Search for the cell housing the specified text and yield its (X, Y) center coordinate. 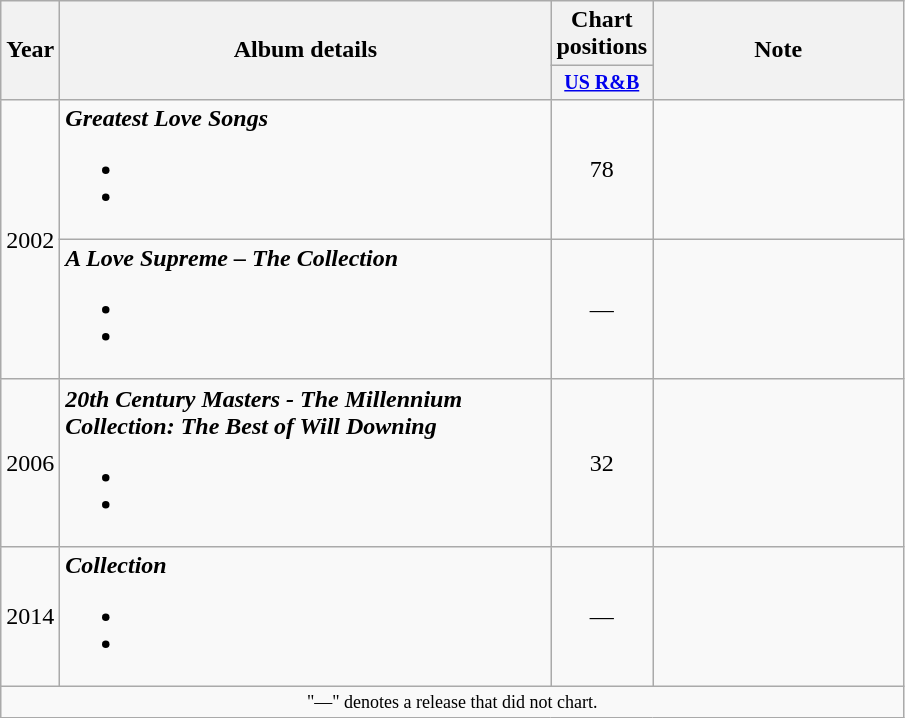
US R&B (602, 82)
Chart positions (602, 34)
2002 (30, 239)
Album details (306, 50)
20th Century Masters - The Millennium Collection: The Best of Will Downing (306, 462)
Note (778, 50)
"—" denotes a release that did not chart. (452, 702)
A Love Supreme – The Collection (306, 309)
Collection (306, 616)
78 (602, 169)
32 (602, 462)
Year (30, 50)
2014 (30, 616)
Greatest Love Songs (306, 169)
2006 (30, 462)
